Extract the (X, Y) coordinate from the center of the cell holding the provided text.  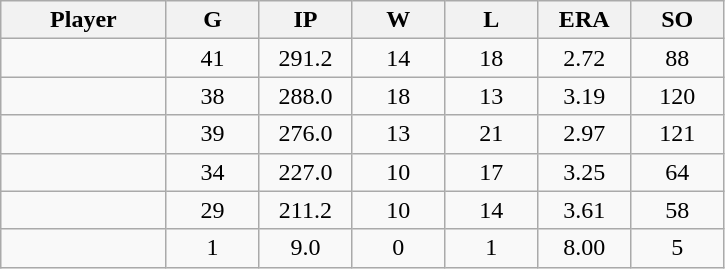
8.00 (584, 248)
64 (678, 172)
3.25 (584, 172)
276.0 (306, 134)
SO (678, 20)
L (492, 20)
3.19 (584, 96)
Player (84, 20)
121 (678, 134)
88 (678, 58)
120 (678, 96)
29 (212, 210)
9.0 (306, 248)
227.0 (306, 172)
34 (212, 172)
2.72 (584, 58)
38 (212, 96)
3.61 (584, 210)
288.0 (306, 96)
ERA (584, 20)
211.2 (306, 210)
21 (492, 134)
41 (212, 58)
17 (492, 172)
2.97 (584, 134)
W (398, 20)
291.2 (306, 58)
G (212, 20)
0 (398, 248)
IP (306, 20)
39 (212, 134)
5 (678, 248)
58 (678, 210)
